Capture the cell that displays the provided text and extract its [X, Y] central coordinate. 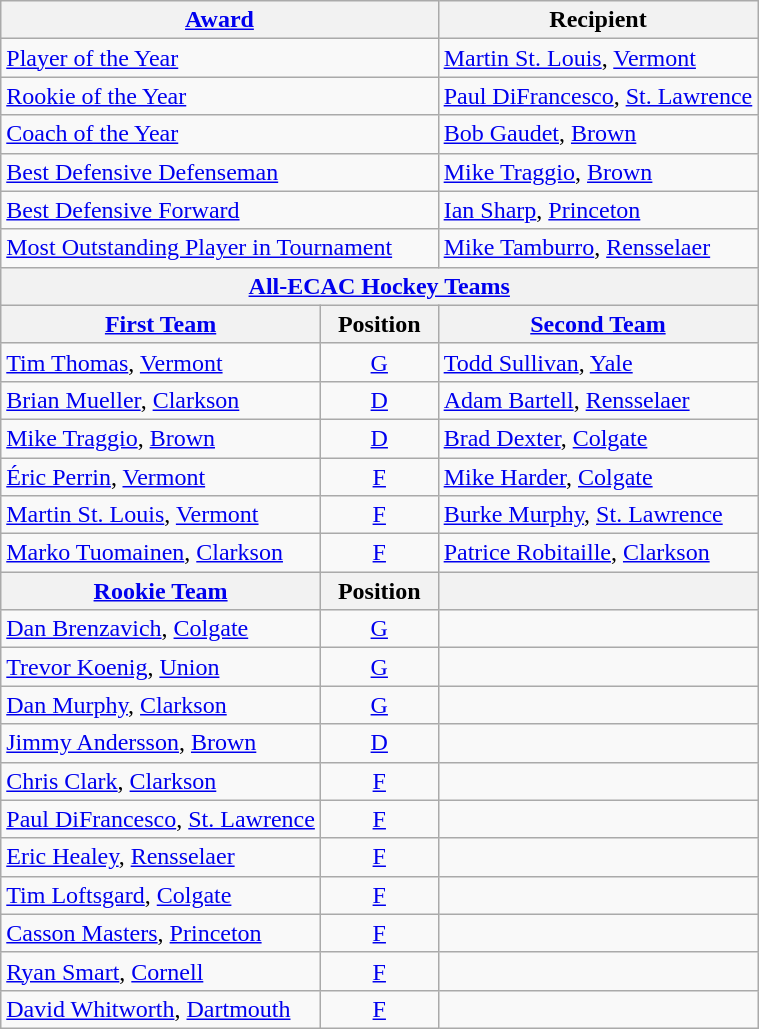
Rookie of the Year [220, 96]
Dan Brenzavich, Colgate [161, 629]
Ryan Smart, Cornell [161, 971]
Casson Masters, Princeton [161, 933]
Award [220, 20]
Most Outstanding Player in Tournament [220, 248]
Marko Tuomainen, Clarkson [161, 553]
Jimmy Andersson, Brown [161, 743]
Best Defensive Defenseman [220, 172]
Rookie Team [161, 591]
Bob Gaudet, Brown [598, 134]
Second Team [598, 324]
Eric Healey, Rensselaer [161, 857]
Ian Sharp, Princeton [598, 210]
Tim Thomas, Vermont [161, 362]
Trevor Koenig, Union [161, 667]
David Whitworth, Dartmouth [161, 1009]
Brad Dexter, Colgate [598, 438]
Patrice Robitaille, Clarkson [598, 553]
Todd Sullivan, Yale [598, 362]
Chris Clark, Clarkson [161, 781]
Adam Bartell, Rensselaer [598, 400]
Tim Loftsgard, Colgate [161, 895]
Brian Mueller, Clarkson [161, 400]
Burke Murphy, St. Lawrence [598, 515]
Mike Tamburro, Rensselaer [598, 248]
Mike Harder, Colgate [598, 477]
Player of the Year [220, 58]
First Team [161, 324]
Éric Perrin, Vermont [161, 477]
Coach of the Year [220, 134]
Best Defensive Forward [220, 210]
All-ECAC Hockey Teams [380, 286]
Recipient [598, 20]
Dan Murphy, Clarkson [161, 705]
